Determine the (X, Y) coordinate at the center of the cell enclosing the given text.  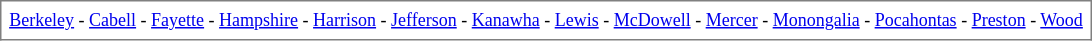
Berkeley - Cabell - Fayette - Hampshire - Harrison - Jefferson - Kanawha - Lewis - McDowell - Mercer - Monongalia - Pocahontas - Preston - Wood (546, 20)
